Pinpoint the cell where the given text exists, returning its (X, Y) midpoint coordinate. 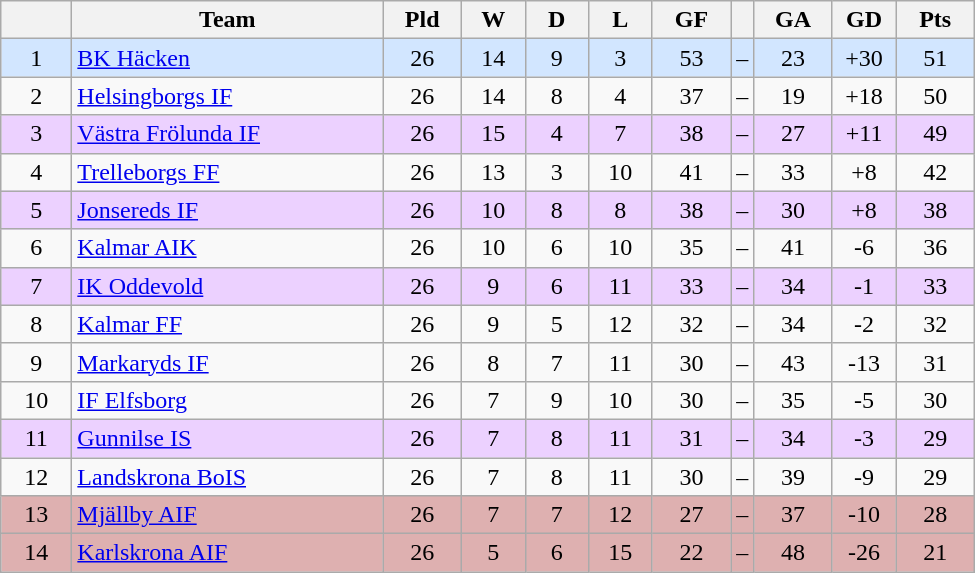
28 (936, 515)
-5 (864, 400)
L (621, 20)
Helsingborgs IF (228, 96)
22 (692, 553)
Gunnilse IS (228, 438)
Kalmar FF (228, 324)
Landskrona BoIS (228, 477)
+30 (864, 58)
21 (936, 553)
IF Elfsborg (228, 400)
36 (936, 248)
Kalmar AIK (228, 248)
GA (794, 20)
42 (936, 172)
39 (794, 477)
Pts (936, 20)
Västra Frölunda IF (228, 134)
-3 (864, 438)
Mjällby AIF (228, 515)
+11 (864, 134)
GF (692, 20)
W (493, 20)
-26 (864, 553)
50 (936, 96)
Trelleborgs FF (228, 172)
53 (692, 58)
-1 (864, 286)
51 (936, 58)
-10 (864, 515)
IK Oddevold (228, 286)
-6 (864, 248)
Pld (422, 20)
-2 (864, 324)
BK Häcken (228, 58)
Team (228, 20)
1 (36, 58)
Markaryds IF (228, 362)
Karlskrona AIF (228, 553)
+18 (864, 96)
GD (864, 20)
19 (794, 96)
43 (794, 362)
2 (36, 96)
-9 (864, 477)
23 (794, 58)
Jonsereds IF (228, 210)
49 (936, 134)
48 (794, 553)
D (557, 20)
-13 (864, 362)
